Output the [X, Y] coordinate of the center of the cell containing the given text.  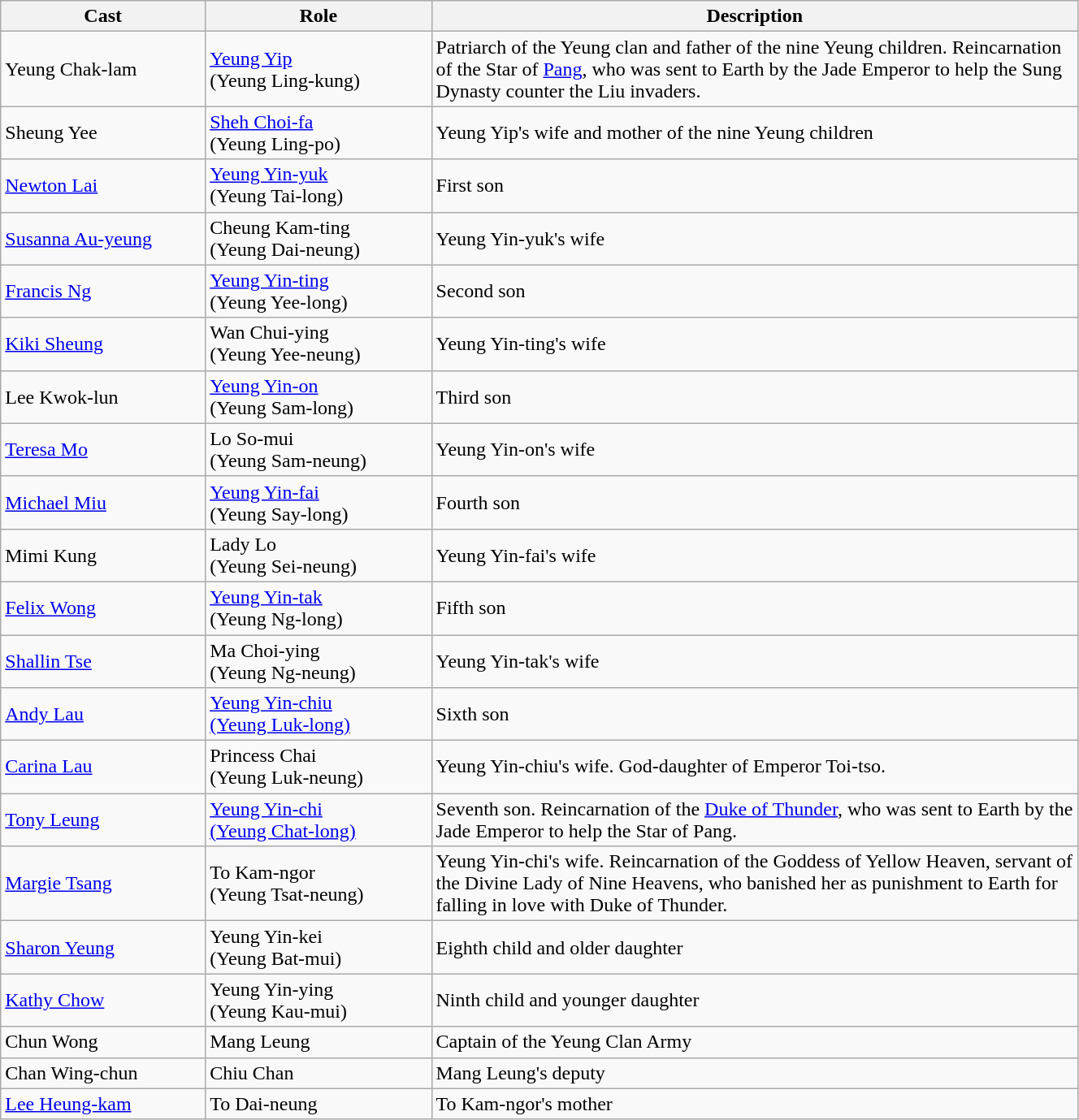
Newton Lai [103, 185]
Yeung Yin-fai's wife [754, 556]
Lady Lo(Yeung Sei-neung) [318, 556]
Mang Leung [318, 1042]
Cheung Kam-ting(Yeung Dai-neung) [318, 239]
Tony Leung [103, 820]
Captain of the Yeung Clan Army [754, 1042]
To Kam-ngor's mother [754, 1104]
Yeung Yin-ting(Yeung Yee-long) [318, 291]
Yeung Yin-yuk(Yeung Tai-long) [318, 185]
Yeung Yip(Yeung Ling-kung) [318, 69]
Fourth son [754, 502]
Yeung Yip's wife and mother of the nine Yeung children [754, 133]
Felix Wong [103, 608]
Chan Wing-chun [103, 1073]
Eighth child and older daughter [754, 947]
Sixth son [754, 715]
Yeung Yin-kei(Yeung Bat-mui) [318, 947]
Shallin Tse [103, 661]
Yeung Yin-chiu(Yeung Luk-long) [318, 715]
Fifth son [754, 608]
Yeung Yin-ying(Yeung Kau-mui) [318, 1001]
Yeung Yin-tak's wife [754, 661]
Sheh Choi-fa(Yeung Ling-po) [318, 133]
Lee Kwok-lun [103, 396]
Second son [754, 291]
First son [754, 185]
Ninth child and younger daughter [754, 1001]
To Kam-ngor(Yeung Tsat-neung) [318, 884]
Wan Chui-ying(Yeung Yee-neung) [318, 344]
Kiki Sheung [103, 344]
Yeung Yin-on's wife [754, 450]
Princess Chai(Yeung Luk-neung) [318, 767]
Francis Ng [103, 291]
Andy Lau [103, 715]
Cast [103, 16]
Teresa Mo [103, 450]
Yeung Chak-lam [103, 69]
Lo So-mui(Yeung Sam-neung) [318, 450]
Ma Choi-ying(Yeung Ng-neung) [318, 661]
Yeung Yin-chiu's wife. God-daughter of Emperor Toi-tso. [754, 767]
Seventh son. Reincarnation of the Duke of Thunder, who was sent to Earth by the Jade Emperor to help the Star of Pang. [754, 820]
Chun Wong [103, 1042]
Chiu Chan [318, 1073]
Yeung Yin-tak(Yeung Ng-long) [318, 608]
Yeung Yin-yuk's wife [754, 239]
Yeung Yin-on(Yeung Sam-long) [318, 396]
Mang Leung's deputy [754, 1073]
Mimi Kung [103, 556]
Role [318, 16]
Description [754, 16]
Susanna Au-yeung [103, 239]
Lee Heung-kam [103, 1104]
Kathy Chow [103, 1001]
Yeung Yin-ting's wife [754, 344]
Yeung Yin-fai(Yeung Say-long) [318, 502]
Michael Miu [103, 502]
Third son [754, 396]
Carina Lau [103, 767]
Yeung Yin-chi(Yeung Chat-long) [318, 820]
Sheung Yee [103, 133]
Sharon Yeung [103, 947]
To Dai-neung [318, 1104]
Margie Tsang [103, 884]
